From the cell containing the given text, extract its center point as (x, y) coordinate. 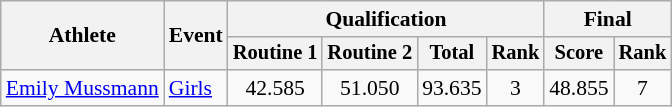
Event (196, 36)
42.585 (276, 88)
Athlete (82, 36)
Score (578, 54)
51.050 (370, 88)
Routine 1 (276, 54)
Qualification (386, 19)
93.635 (452, 88)
Total (452, 54)
Girls (196, 88)
7 (643, 88)
48.855 (578, 88)
Routine 2 (370, 54)
Emily Mussmann (82, 88)
3 (516, 88)
Final (608, 19)
